Find where the given text appears and provide that cell's center as (X, Y) coordinate. 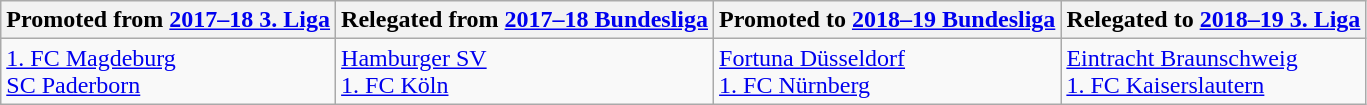
Relegated from 2017–18 Bundesliga (525, 20)
1. FC MagdeburgSC Paderborn (168, 72)
Promoted from 2017–18 3. Liga (168, 20)
Eintracht Braunschweig1. FC Kaiserslautern (1214, 72)
Relegated to 2018–19 3. Liga (1214, 20)
Fortuna Düsseldorf1. FC Nürnberg (888, 72)
Promoted to 2018–19 Bundesliga (888, 20)
Hamburger SV1. FC Köln (525, 72)
